For the text-containing cell, return its midpoint in (X, Y) coordinate format. 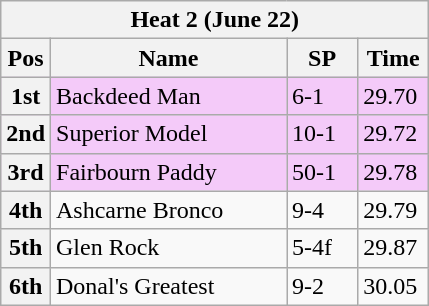
SP (322, 58)
29.72 (394, 134)
Heat 2 (June 22) (215, 20)
30.05 (394, 286)
Time (394, 58)
3rd (26, 172)
Backdeed Man (169, 96)
Ashcarne Bronco (169, 210)
10-1 (322, 134)
6-1 (322, 96)
29.78 (394, 172)
Fairbourn Paddy (169, 172)
5-4f (322, 248)
Donal's Greatest (169, 286)
1st (26, 96)
Pos (26, 58)
5th (26, 248)
29.87 (394, 248)
4th (26, 210)
29.79 (394, 210)
50-1 (322, 172)
9-4 (322, 210)
2nd (26, 134)
29.70 (394, 96)
9-2 (322, 286)
Glen Rock (169, 248)
6th (26, 286)
Superior Model (169, 134)
Name (169, 58)
